Output the [X, Y] coordinate of the center of the cell containing the given text.  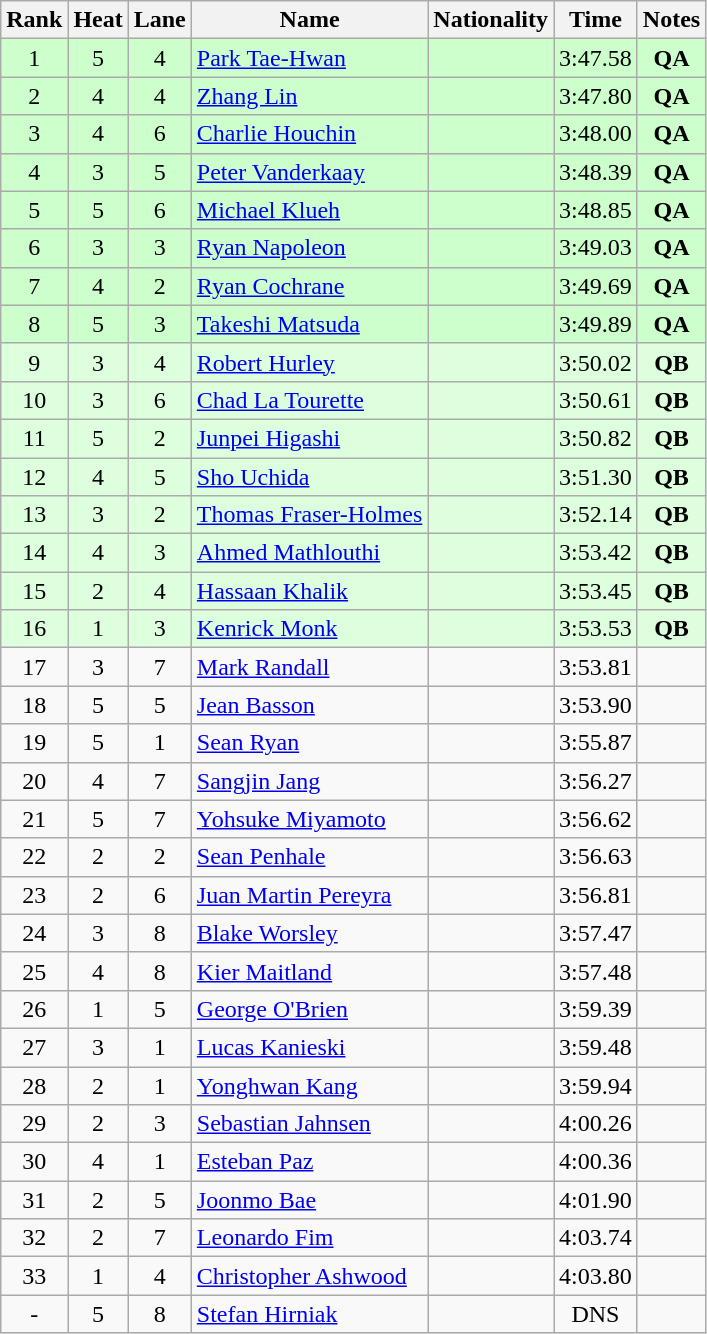
Leonardo Fim [310, 1238]
15 [34, 591]
17 [34, 667]
Sean Penhale [310, 857]
George O'Brien [310, 1009]
3:57.48 [596, 971]
3:50.61 [596, 400]
22 [34, 857]
3:48.00 [596, 134]
Thomas Fraser-Holmes [310, 515]
Rank [34, 20]
3:55.87 [596, 743]
Zhang Lin [310, 96]
18 [34, 705]
12 [34, 477]
4:00.26 [596, 1124]
Junpei Higashi [310, 438]
30 [34, 1162]
Kenrick Monk [310, 629]
Takeshi Matsuda [310, 324]
14 [34, 553]
28 [34, 1085]
9 [34, 362]
3:59.94 [596, 1085]
Michael Klueh [310, 210]
10 [34, 400]
3:47.58 [596, 58]
24 [34, 933]
4:03.80 [596, 1276]
3:50.82 [596, 438]
Blake Worsley [310, 933]
13 [34, 515]
Sangjin Jang [310, 781]
Lucas Kanieski [310, 1047]
3:53.81 [596, 667]
Nationality [491, 20]
11 [34, 438]
3:57.47 [596, 933]
3:47.80 [596, 96]
Time [596, 20]
Ryan Cochrane [310, 286]
3:51.30 [596, 477]
Stefan Hirniak [310, 1314]
Chad La Tourette [310, 400]
Park Tae-Hwan [310, 58]
Peter Vanderkaay [310, 172]
4:00.36 [596, 1162]
Robert Hurley [310, 362]
Yonghwan Kang [310, 1085]
26 [34, 1009]
3:56.27 [596, 781]
32 [34, 1238]
- [34, 1314]
29 [34, 1124]
3:48.85 [596, 210]
3:53.42 [596, 553]
Esteban Paz [310, 1162]
Yohsuke Miyamoto [310, 819]
Sho Uchida [310, 477]
3:49.89 [596, 324]
3:53.45 [596, 591]
3:56.81 [596, 895]
31 [34, 1200]
Lane [160, 20]
3:56.63 [596, 857]
Charlie Houchin [310, 134]
4:01.90 [596, 1200]
Ryan Napoleon [310, 248]
Name [310, 20]
Hassaan Khalik [310, 591]
23 [34, 895]
16 [34, 629]
19 [34, 743]
3:56.62 [596, 819]
3:52.14 [596, 515]
Jean Basson [310, 705]
3:53.53 [596, 629]
Christopher Ashwood [310, 1276]
3:49.69 [596, 286]
Sebastian Jahnsen [310, 1124]
3:49.03 [596, 248]
Joonmo Bae [310, 1200]
Notes [671, 20]
27 [34, 1047]
3:50.02 [596, 362]
DNS [596, 1314]
3:48.39 [596, 172]
4:03.74 [596, 1238]
Kier Maitland [310, 971]
Sean Ryan [310, 743]
20 [34, 781]
25 [34, 971]
3:59.39 [596, 1009]
Ahmed Mathlouthi [310, 553]
21 [34, 819]
33 [34, 1276]
3:53.90 [596, 705]
Heat [98, 20]
3:59.48 [596, 1047]
Mark Randall [310, 667]
Juan Martin Pereyra [310, 895]
